Capture the cell that displays the provided text and extract its (X, Y) central coordinate. 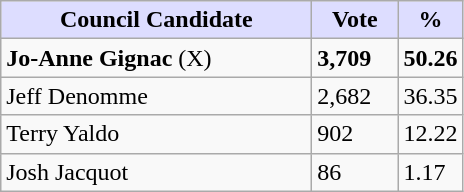
Council Candidate (156, 20)
1.17 (430, 172)
Josh Jacquot (156, 172)
Vote (355, 20)
% (430, 20)
3,709 (355, 58)
2,682 (355, 96)
50.26 (430, 58)
Jeff Denomme (156, 96)
36.35 (430, 96)
Jo-Anne Gignac (X) (156, 58)
902 (355, 134)
86 (355, 172)
Terry Yaldo (156, 134)
12.22 (430, 134)
